Locate the cell with the specified text and output its (X, Y) center coordinate. 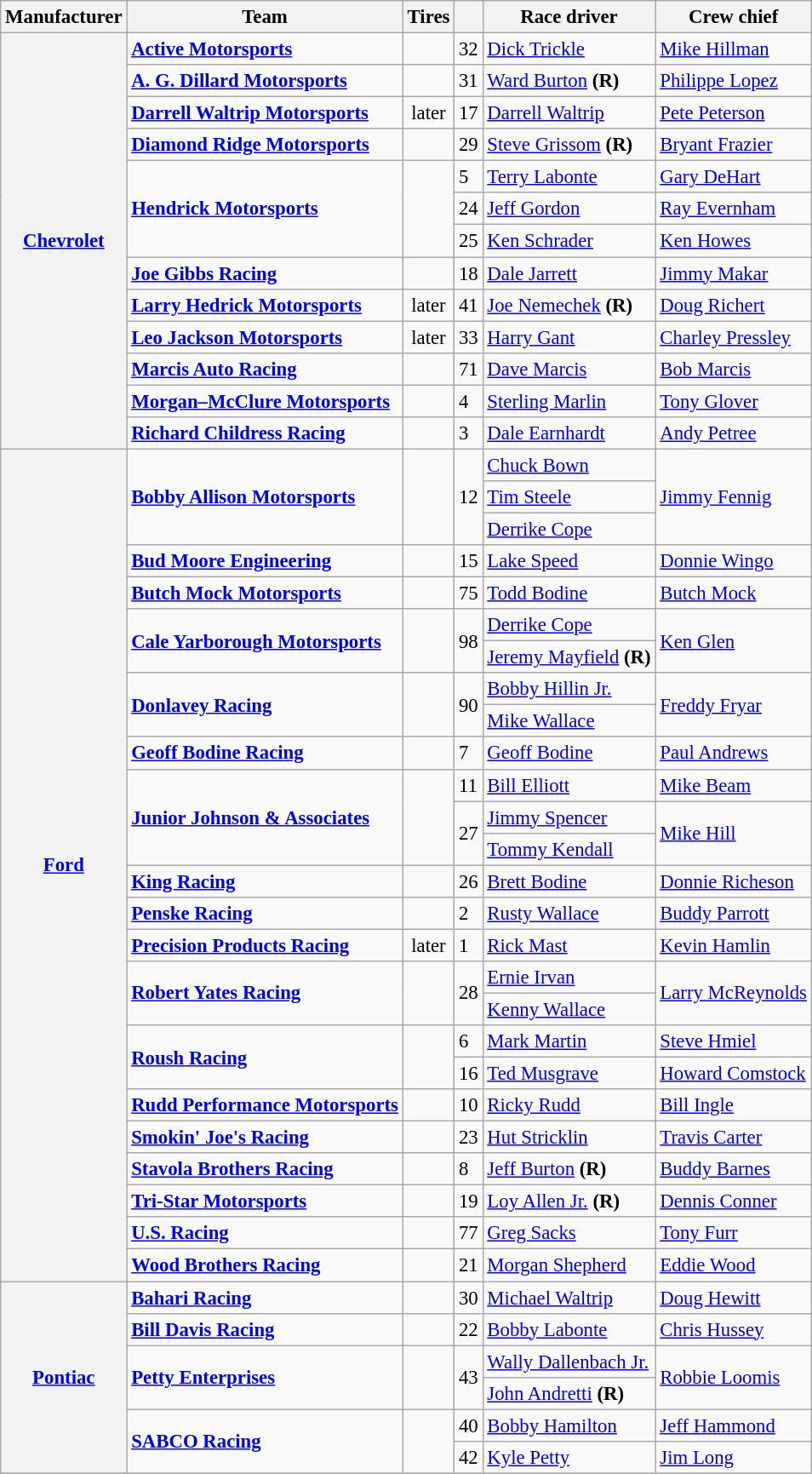
32 (468, 49)
15 (468, 561)
Morgan–McClure Motorsports (265, 401)
Bill Elliott (569, 785)
Dale Jarrett (569, 273)
Buddy Barnes (734, 1169)
Rudd Performance Motorsports (265, 1105)
Kenny Wallace (569, 1009)
5 (468, 177)
Cale Yarborough Motorsports (265, 640)
Travis Carter (734, 1138)
Geoff Bodine Racing (265, 754)
11 (468, 785)
Tires (428, 17)
Robbie Loomis (734, 1378)
Tri-Star Motorsports (265, 1202)
8 (468, 1169)
30 (468, 1298)
Donnie Richeson (734, 881)
Buddy Parrott (734, 914)
Steve Hmiel (734, 1041)
Ken Howes (734, 241)
22 (468, 1329)
Chevrolet (64, 242)
Kevin Hamlin (734, 945)
Jeff Hammond (734, 1425)
Dale Earnhardt (569, 433)
Loy Allen Jr. (R) (569, 1202)
3 (468, 433)
28 (468, 993)
7 (468, 754)
Jeff Burton (R) (569, 1169)
Race driver (569, 17)
Bobby Hillin Jr. (569, 689)
Marcis Auto Racing (265, 369)
Bob Marcis (734, 369)
Petty Enterprises (265, 1378)
Larry McReynolds (734, 993)
75 (468, 594)
U.S. Racing (265, 1234)
Donnie Wingo (734, 561)
Brett Bodine (569, 881)
18 (468, 273)
Geoff Bodine (569, 754)
Dave Marcis (569, 369)
Penske Racing (265, 914)
Bill Davis Racing (265, 1329)
Jeremy Mayfield (R) (569, 657)
Sterling Marlin (569, 401)
Joe Gibbs Racing (265, 273)
Dennis Conner (734, 1202)
Doug Hewitt (734, 1298)
Ken Schrader (569, 241)
Freddy Fryar (734, 705)
2 (468, 914)
Joe Nemechek (R) (569, 305)
Bud Moore Engineering (265, 561)
Pontiac (64, 1378)
Jimmy Spencer (569, 817)
Bryant Frazier (734, 145)
Tommy Kendall (569, 849)
Philippe Lopez (734, 81)
John Andretti (R) (569, 1393)
42 (468, 1458)
98 (468, 640)
Donlavey Racing (265, 705)
27 (468, 833)
Hendrick Motorsports (265, 209)
Crew chief (734, 17)
Morgan Shepherd (569, 1265)
Team (265, 17)
Charley Pressley (734, 337)
Darrell Waltrip (569, 113)
29 (468, 145)
Leo Jackson Motorsports (265, 337)
Bahari Racing (265, 1298)
Mark Martin (569, 1041)
Jim Long (734, 1458)
Gary DeHart (734, 177)
Ray Evernham (734, 209)
Mike Wallace (569, 721)
Eddie Wood (734, 1265)
6 (468, 1041)
17 (468, 113)
Ted Musgrave (569, 1074)
10 (468, 1105)
Ward Burton (R) (569, 81)
Michael Waltrip (569, 1298)
41 (468, 305)
Richard Childress Racing (265, 433)
12 (468, 497)
SABCO Racing (265, 1441)
Rick Mast (569, 945)
Jimmy Makar (734, 273)
Butch Mock (734, 594)
26 (468, 881)
Tony Furr (734, 1234)
Kyle Petty (569, 1458)
Chris Hussey (734, 1329)
A. G. Dillard Motorsports (265, 81)
Ernie Irvan (569, 978)
Stavola Brothers Racing (265, 1169)
Active Motorsports (265, 49)
Harry Gant (569, 337)
Wood Brothers Racing (265, 1265)
Tony Glover (734, 401)
21 (468, 1265)
Wally Dallenbach Jr. (569, 1362)
Mike Hillman (734, 49)
Ford (64, 865)
Smokin' Joe's Racing (265, 1138)
Greg Sacks (569, 1234)
1 (468, 945)
Chuck Bown (569, 465)
Roush Racing (265, 1058)
Diamond Ridge Motorsports (265, 145)
31 (468, 81)
Ken Glen (734, 640)
Jimmy Fennig (734, 497)
Robert Yates Racing (265, 993)
Butch Mock Motorsports (265, 594)
33 (468, 337)
Larry Hedrick Motorsports (265, 305)
71 (468, 369)
King Racing (265, 881)
Bobby Labonte (569, 1329)
90 (468, 705)
24 (468, 209)
Darrell Waltrip Motorsports (265, 113)
19 (468, 1202)
Junior Johnson & Associates (265, 817)
Todd Bodine (569, 594)
Bobby Allison Motorsports (265, 497)
Bill Ingle (734, 1105)
40 (468, 1425)
23 (468, 1138)
43 (468, 1378)
Pete Peterson (734, 113)
Paul Andrews (734, 754)
Hut Stricklin (569, 1138)
Bobby Hamilton (569, 1425)
Mike Beam (734, 785)
Jeff Gordon (569, 209)
77 (468, 1234)
16 (468, 1074)
Ricky Rudd (569, 1105)
Howard Comstock (734, 1074)
Lake Speed (569, 561)
Doug Richert (734, 305)
Steve Grissom (R) (569, 145)
Rusty Wallace (569, 914)
Precision Products Racing (265, 945)
Terry Labonte (569, 177)
4 (468, 401)
25 (468, 241)
Andy Petree (734, 433)
Mike Hill (734, 833)
Tim Steele (569, 497)
Manufacturer (64, 17)
Dick Trickle (569, 49)
